Return [X, Y] of the center of cell containing provided text 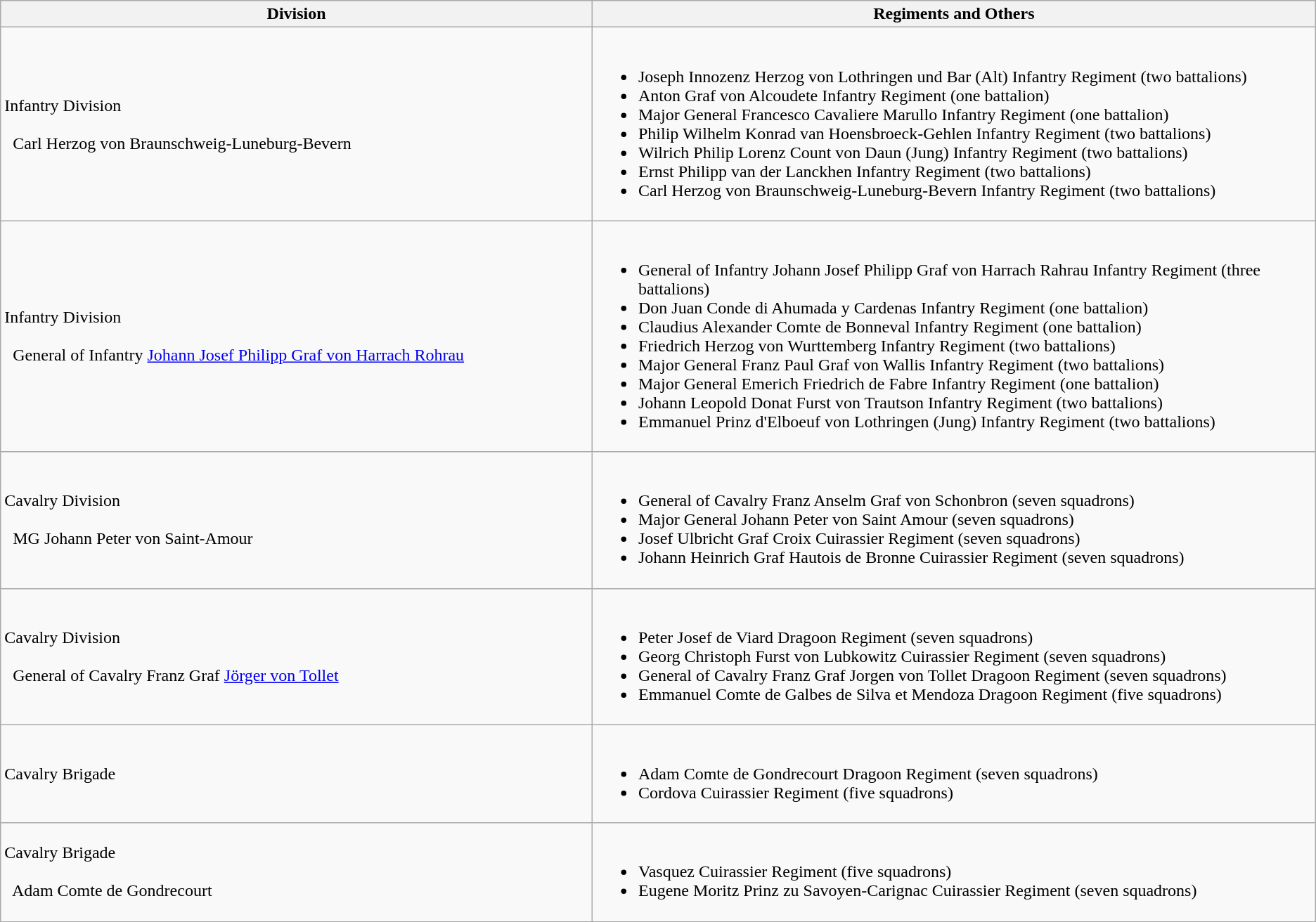
Adam Comte de Gondrecourt Dragoon Regiment (seven squadrons)Cordova Cuirassier Regiment (five squadrons) [953, 774]
Cavalry Brigade Adam Comte de Gondrecourt [297, 872]
Cavalry Division General of Cavalry Franz Graf Jörger von Tollet [297, 656]
Vasquez Cuirassier Regiment (five squadrons)Eugene Moritz Prinz zu Savoyen-Carignac Cuirassier Regiment (seven squadrons) [953, 872]
Cavalry Brigade [297, 774]
Division [297, 14]
Regiments and Others [953, 14]
Infantry Division General of Infantry Johann Josef Philipp Graf von Harrach Rohrau [297, 336]
Infantry Division Carl Herzog von Braunschweig-Luneburg-Bevern [297, 124]
Cavalry Division MG Johann Peter von Saint-Amour [297, 520]
